Determine the [x, y] coordinate at the center of the cell enclosing the given text.  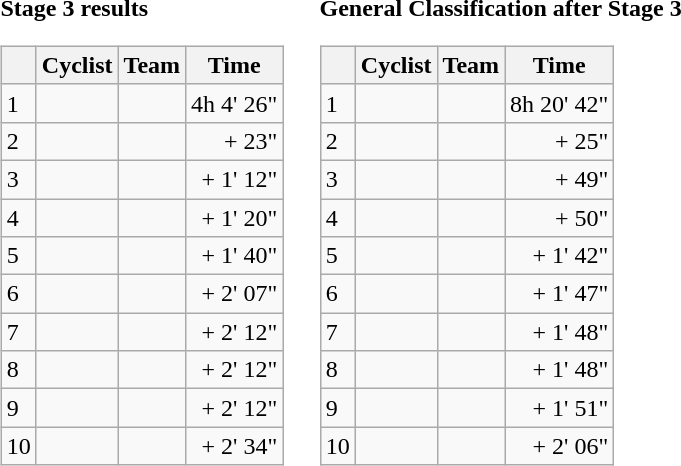
+ 23" [234, 141]
+ 1' 42" [560, 256]
+ 1' 20" [234, 217]
+ 1' 40" [234, 256]
+ 49" [560, 179]
+ 2' 34" [234, 446]
+ 25" [560, 141]
+ 1' 51" [560, 408]
4h 4' 26" [234, 103]
+ 1' 47" [560, 294]
8h 20' 42" [560, 103]
+ 2' 07" [234, 294]
+ 1' 12" [234, 179]
+ 50" [560, 217]
+ 2' 06" [560, 446]
